Extract the (X, Y) coordinate from the center of the cell holding the provided text.  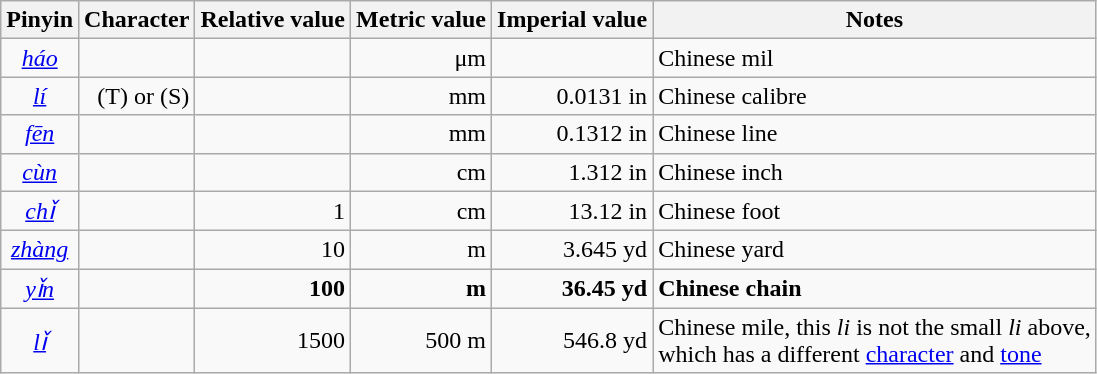
Chinese chain (875, 289)
Character (137, 20)
546.8 yd (572, 340)
chǐ (40, 211)
Chinese mile, this li is not the small li above, which has a different character and tone (875, 340)
Chinese foot (875, 211)
lí (40, 96)
10 (273, 250)
fēn (40, 134)
Pinyin (40, 20)
13.12 in (572, 211)
yǐn (40, 289)
Chinese inch (875, 172)
μm (422, 58)
0.1312 in (572, 134)
1.312 in (572, 172)
1500 (273, 340)
Relative value (273, 20)
cùn (40, 172)
500 m (422, 340)
Chinese yard (875, 250)
zhàng (40, 250)
Chinese mil (875, 58)
Notes (875, 20)
Chinese line (875, 134)
1 (273, 211)
Imperial value (572, 20)
Chinese calibre (875, 96)
100 (273, 289)
0.0131 in (572, 96)
Metric value (422, 20)
háo (40, 58)
(T) or (S) (137, 96)
lǐ (40, 340)
36.45 yd (572, 289)
3.645 yd (572, 250)
